Pinpoint the cell where the given text exists, returning its (x, y) midpoint coordinate. 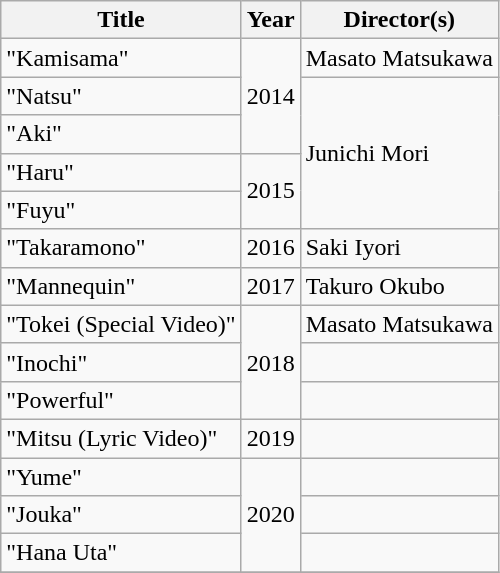
"Tokei (Special Video)" (121, 324)
"Fuyu" (121, 210)
2017 (270, 286)
2015 (270, 191)
2020 (270, 515)
"Hana Uta" (121, 553)
Junichi Mori (399, 153)
"Aki" (121, 134)
"Kamisama" (121, 58)
2014 (270, 96)
Title (121, 20)
"Natsu" (121, 96)
"Powerful" (121, 400)
2019 (270, 438)
"Inochi" (121, 362)
"Mitsu (Lyric Video)" (121, 438)
Year (270, 20)
"Yume" (121, 477)
2018 (270, 362)
"Mannequin" (121, 286)
Takuro Okubo (399, 286)
"Haru" (121, 172)
2016 (270, 248)
Director(s) (399, 20)
"Takaramono" (121, 248)
"Jouka" (121, 515)
Saki Iyori (399, 248)
